Locate the cell with the specified text and output its [X, Y] center coordinate. 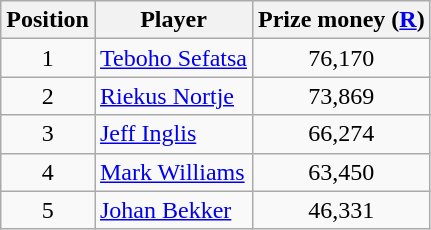
4 [48, 172]
Mark Williams [173, 172]
Jeff Inglis [173, 134]
76,170 [342, 58]
Johan Bekker [173, 210]
Riekus Nortje [173, 96]
73,869 [342, 96]
46,331 [342, 210]
Position [48, 20]
1 [48, 58]
3 [48, 134]
2 [48, 96]
63,450 [342, 172]
66,274 [342, 134]
Player [173, 20]
Teboho Sefatsa [173, 58]
5 [48, 210]
Prize money (R) [342, 20]
